Locate the cell with the specified text and output its [X, Y] center coordinate. 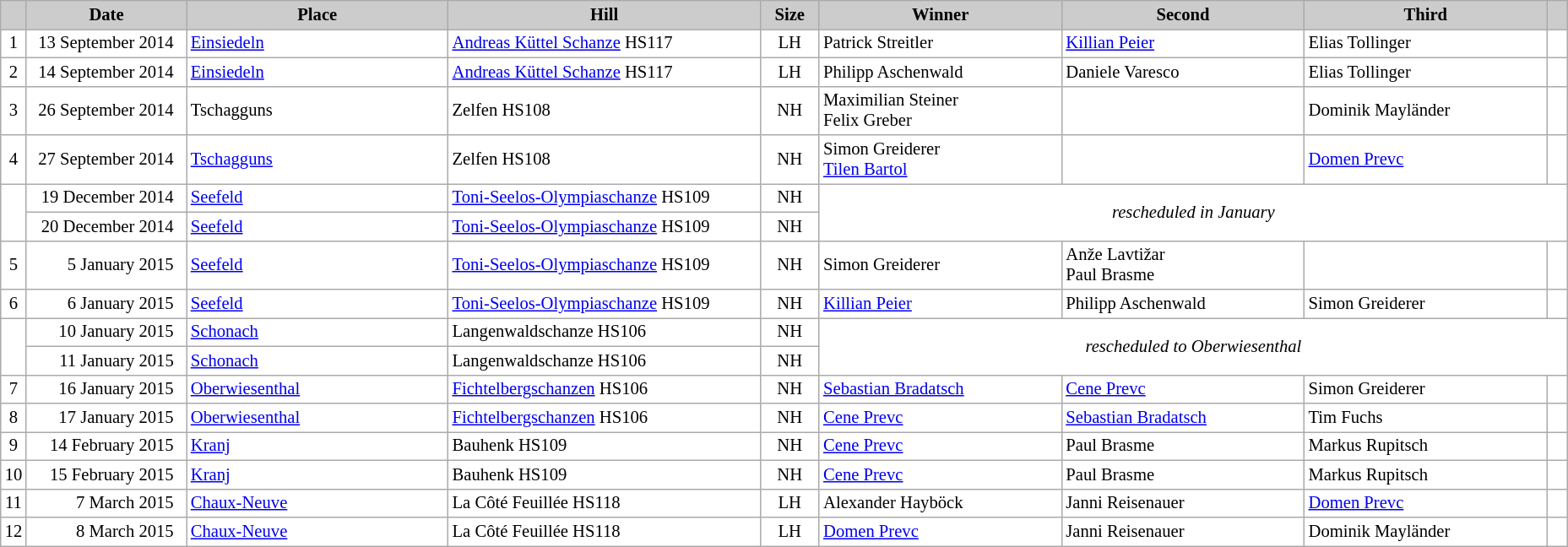
27 September 2014 [106, 160]
2 [14, 72]
7 March 2015 [106, 503]
19 December 2014 [106, 198]
Tim Fuchs [1425, 418]
Simon Greiderer Tilen Bartol [941, 160]
1 [14, 43]
7 [14, 389]
Size [789, 14]
26 September 2014 [106, 111]
15 February 2015 [106, 474]
5 January 2015 [106, 265]
11 January 2015 [106, 360]
14 February 2015 [106, 446]
9 [14, 446]
Alexander Hayböck [941, 503]
14 September 2014 [106, 72]
5 [14, 265]
6 January 2015 [106, 303]
Anže Lavtižar Paul Brasme [1182, 265]
17 January 2015 [106, 418]
Patrick Streitler [941, 43]
10 [14, 474]
12 [14, 531]
Daniele Varesco [1182, 72]
10 January 2015 [106, 332]
Hill [605, 14]
rescheduled in January [1193, 212]
20 December 2014 [106, 226]
8 March 2015 [106, 531]
Second [1182, 14]
rescheduled to Oberwiesenthal [1193, 346]
11 [14, 503]
Maximilian Steiner Felix Greber [941, 111]
8 [14, 418]
4 [14, 160]
Place [317, 14]
Date [106, 14]
6 [14, 303]
16 January 2015 [106, 389]
3 [14, 111]
13 September 2014 [106, 43]
Winner [941, 14]
Third [1425, 14]
